Return [X, Y] of the center of cell containing provided text 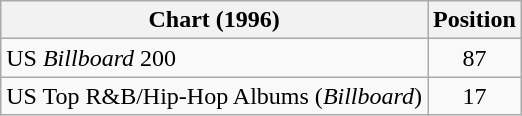
US Billboard 200 [214, 58]
87 [475, 58]
17 [475, 96]
Chart (1996) [214, 20]
Position [475, 20]
US Top R&B/Hip-Hop Albums (Billboard) [214, 96]
